Extract the (x, y) coordinate from the center of the cell holding the provided text.  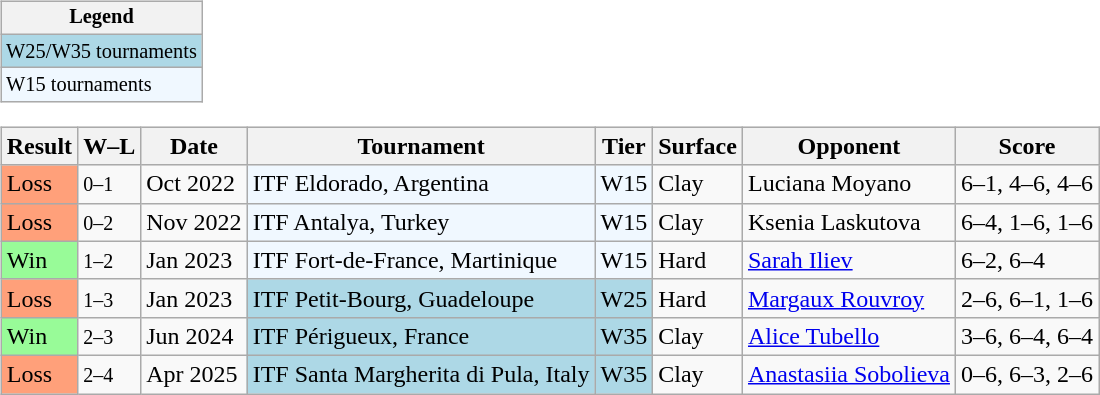
2–4 (110, 374)
Apr 2025 (194, 374)
Nov 2022 (194, 222)
ITF Périgueux, France (421, 336)
3–6, 6–4, 6–4 (1026, 336)
Legend (102, 18)
Jun 2024 (194, 336)
Result (39, 146)
ITF Petit-Bourg, Guadeloupe (421, 298)
ITF Antalya, Turkey (421, 222)
1–2 (110, 260)
W25/W35 tournaments (102, 51)
W–L (110, 146)
0–1 (110, 184)
ITF Santa Margherita di Pula, Italy (421, 374)
1–3 (110, 298)
Opponent (848, 146)
Oct 2022 (194, 184)
2–3 (110, 336)
Sarah Iliev (848, 260)
0–6, 6–3, 2–6 (1026, 374)
Anastasiia Sobolieva (848, 374)
Ksenia Laskutova (848, 222)
6–2, 6–4 (1026, 260)
Surface (698, 146)
6–4, 1–6, 1–6 (1026, 222)
0–2 (110, 222)
ITF Eldorado, Argentina (421, 184)
Margaux Rouvroy (848, 298)
6–1, 4–6, 4–6 (1026, 184)
Date (194, 146)
2–6, 6–1, 1–6 (1026, 298)
Tournament (421, 146)
Luciana Moyano (848, 184)
Alice Tubello (848, 336)
ITF Fort-de-France, Martinique (421, 260)
W15 tournaments (102, 85)
Score (1026, 146)
W25 (624, 298)
Tier (624, 146)
